Detect which cell encompasses the target text, then output its [X, Y] center coordinate. 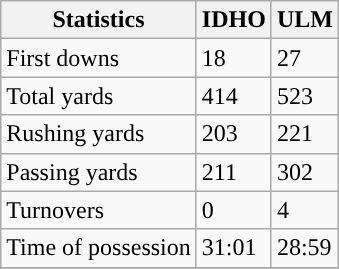
211 [234, 172]
28:59 [304, 248]
523 [304, 96]
Time of possession [99, 248]
221 [304, 134]
Passing yards [99, 172]
Statistics [99, 20]
18 [234, 58]
Turnovers [99, 210]
Rushing yards [99, 134]
302 [304, 172]
414 [234, 96]
27 [304, 58]
4 [304, 210]
0 [234, 210]
IDHO [234, 20]
31:01 [234, 248]
First downs [99, 58]
203 [234, 134]
ULM [304, 20]
Total yards [99, 96]
